Output the (x, y) coordinate of the center of the cell containing the given text.  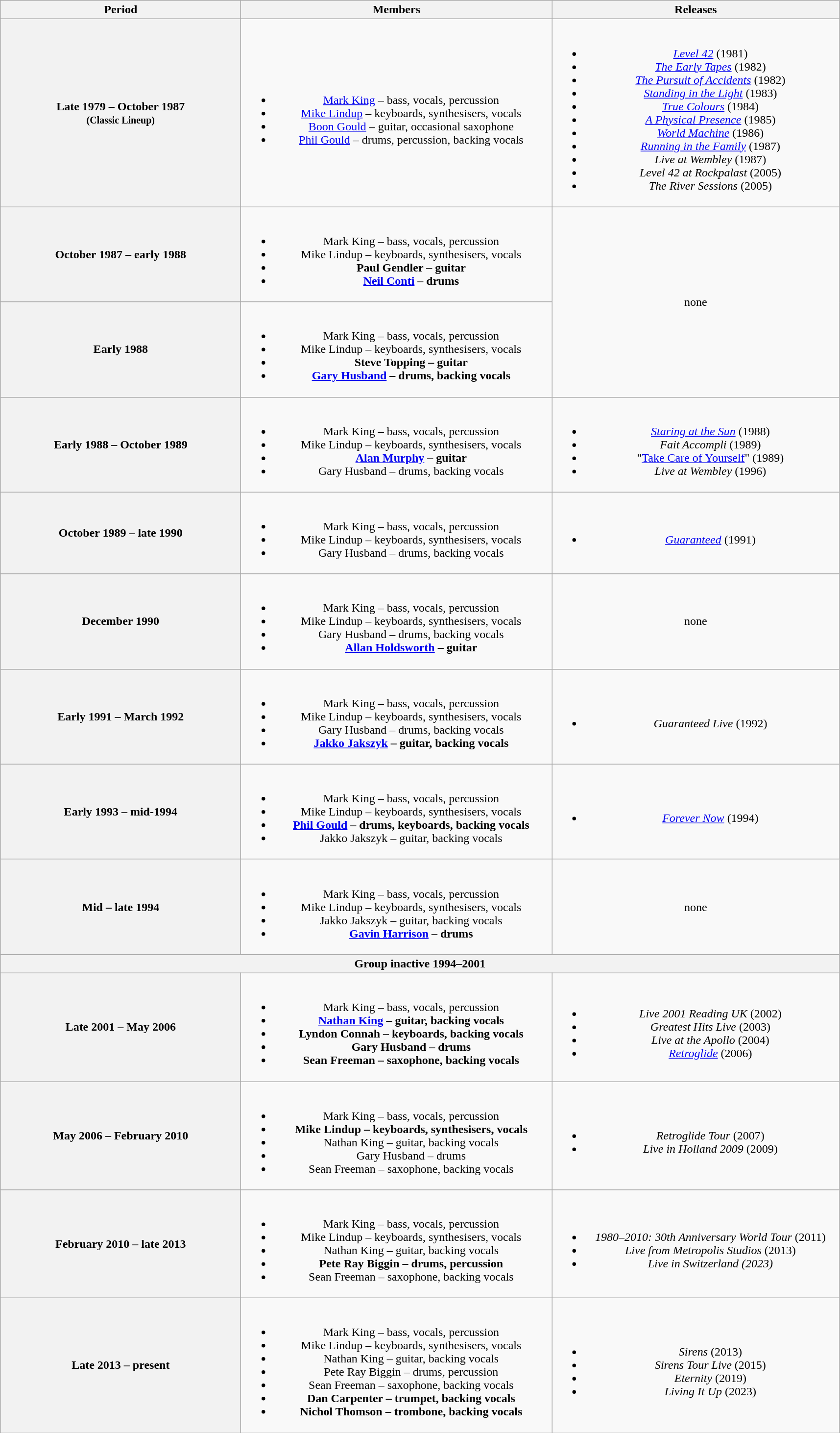
Early 1991 – March 1992 (120, 716)
Members (397, 10)
May 2006 – February 2010 (120, 1135)
February 2010 – late 2013 (120, 1244)
Guaranteed (1991) (696, 533)
Late 2001 – May 2006 (120, 1027)
Late 2013 – present (120, 1365)
Mark King – bass, vocals, percussionMike Lindup – keyboards, synthesisers, vocalsSteve Topping – guitarGary Husband – drums, backing vocals (397, 349)
Staring at the Sun (1988)Fait Accompli (1989)"Take Care of Yourself" (1989)Live at Wembley (1996) (696, 445)
Mark King – bass, vocals, percussionMike Lindup – keyboards, synthesisers, vocalsJakko Jakszyk – guitar, backing vocals Gavin Harrison – drums (397, 907)
Early 1988 (120, 349)
Guaranteed Live (1992) (696, 716)
Early 1988 – October 1989 (120, 445)
Late 1979 – October 1987(Classic Lineup) (120, 113)
Early 1993 – mid-1994 (120, 812)
Retroglide Tour (2007)Live in Holland 2009 (2009) (696, 1135)
1980–2010: 30th Anniversary World Tour (2011)Live from Metropolis Studios (2013)Live in Switzerland (2023) (696, 1244)
Mark King – bass, vocals, percussionMike Lindup – keyboards, synthesisers, vocalsPaul Gendler – guitar Neil Conti – drums (397, 254)
Forever Now (1994) (696, 812)
Mark King – bass, vocals, percussionMike Lindup – keyboards, synthesisers, vocalsGary Husband – drums, backing vocalsAllan Holdsworth – guitar (397, 621)
Mid – late 1994 (120, 907)
Releases (696, 10)
Period (120, 10)
Live 2001 Reading UK (2002)Greatest Hits Live (2003)Live at the Apollo (2004)Retroglide (2006) (696, 1027)
October 1989 – late 1990 (120, 533)
October 1987 – early 1988 (120, 254)
Sirens (2013)Sirens Tour Live (2015)Eternity (2019)Living It Up (2023) (696, 1365)
Mark King – bass, vocals, percussionMike Lindup – keyboards, synthesisers, vocalsAlan Murphy – guitarGary Husband – drums, backing vocals (397, 445)
December 1990 (120, 621)
Mark King – bass, vocals, percussionMike Lindup – keyboards, synthesisers, vocalsGary Husband – drums, backing vocals (397, 533)
Group inactive 1994–2001 (420, 964)
